Scan for the cell matching the given text and deliver its (X, Y) coordinate at center. 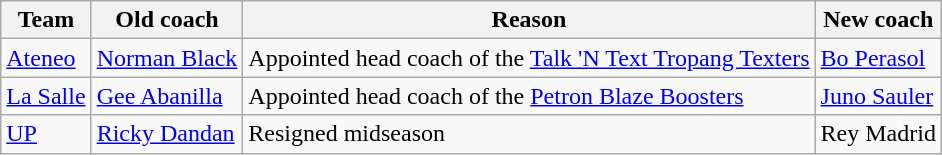
Ricky Dandan (167, 134)
Norman Black (167, 58)
Gee Abanilla (167, 96)
New coach (878, 20)
Rey Madrid (878, 134)
Ateneo (46, 58)
Old coach (167, 20)
Appointed head coach of the Talk 'N Text Tropang Texters (529, 58)
Juno Sauler (878, 96)
La Salle (46, 96)
UP (46, 134)
Appointed head coach of the Petron Blaze Boosters (529, 96)
Bo Perasol (878, 58)
Resigned midseason (529, 134)
Team (46, 20)
Reason (529, 20)
